Output the (X, Y) coordinate of the center of the cell containing the given text.  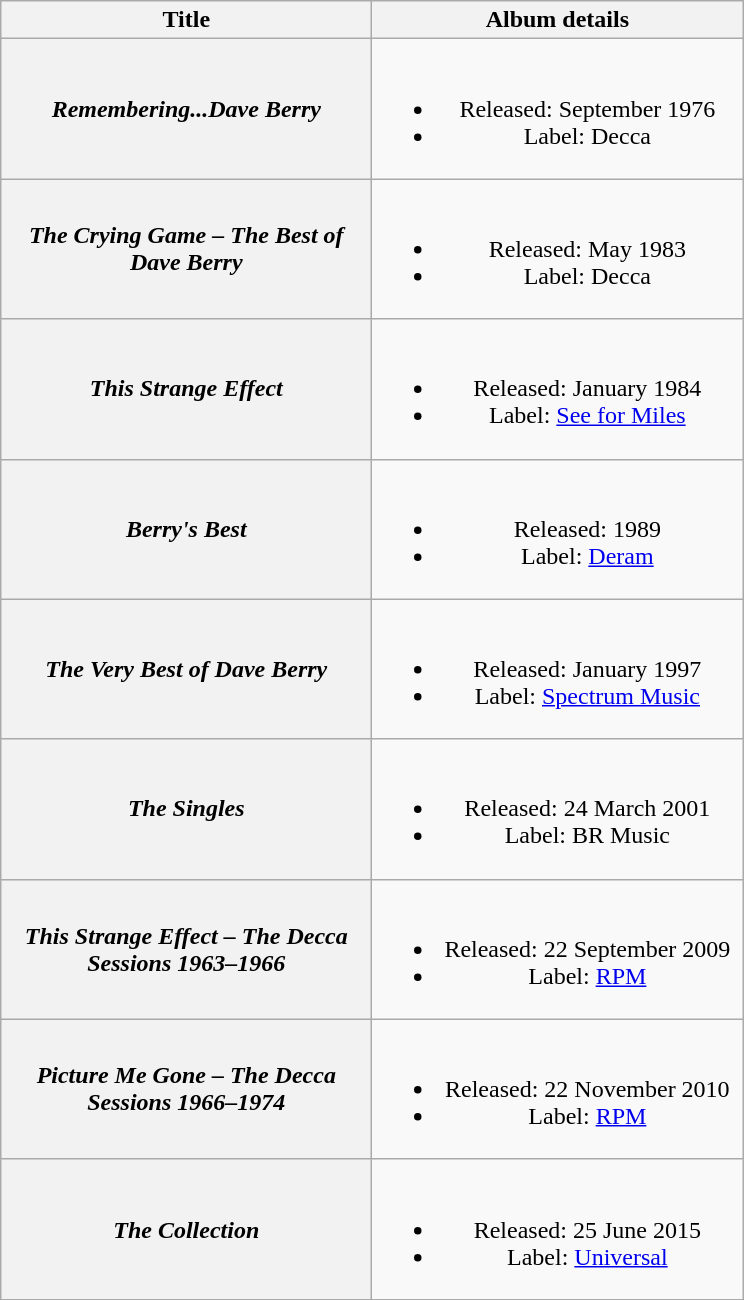
Released: 25 June 2015Label: Universal (558, 1229)
Released: January 1997Label: Spectrum Music (558, 669)
The Very Best of Dave Berry (186, 669)
Released: 24 March 2001Label: BR Music (558, 809)
Released: 1989Label: Deram (558, 529)
The Crying Game – The Best of Dave Berry (186, 249)
Picture Me Gone – The Decca Sessions 1966–1974 (186, 1089)
Remembering...Dave Berry (186, 109)
The Collection (186, 1229)
Berry's Best (186, 529)
Released: 22 September 2009Label: RPM (558, 949)
Album details (558, 20)
Released: January 1984Label: See for Miles (558, 389)
This Strange Effect – The Decca Sessions 1963–1966 (186, 949)
Released: May 1983Label: Decca (558, 249)
This Strange Effect (186, 389)
Title (186, 20)
Released: 22 November 2010Label: RPM (558, 1089)
The Singles (186, 809)
Released: September 1976Label: Decca (558, 109)
